Output the (x, y) coordinate of the center of the cell containing the given text.  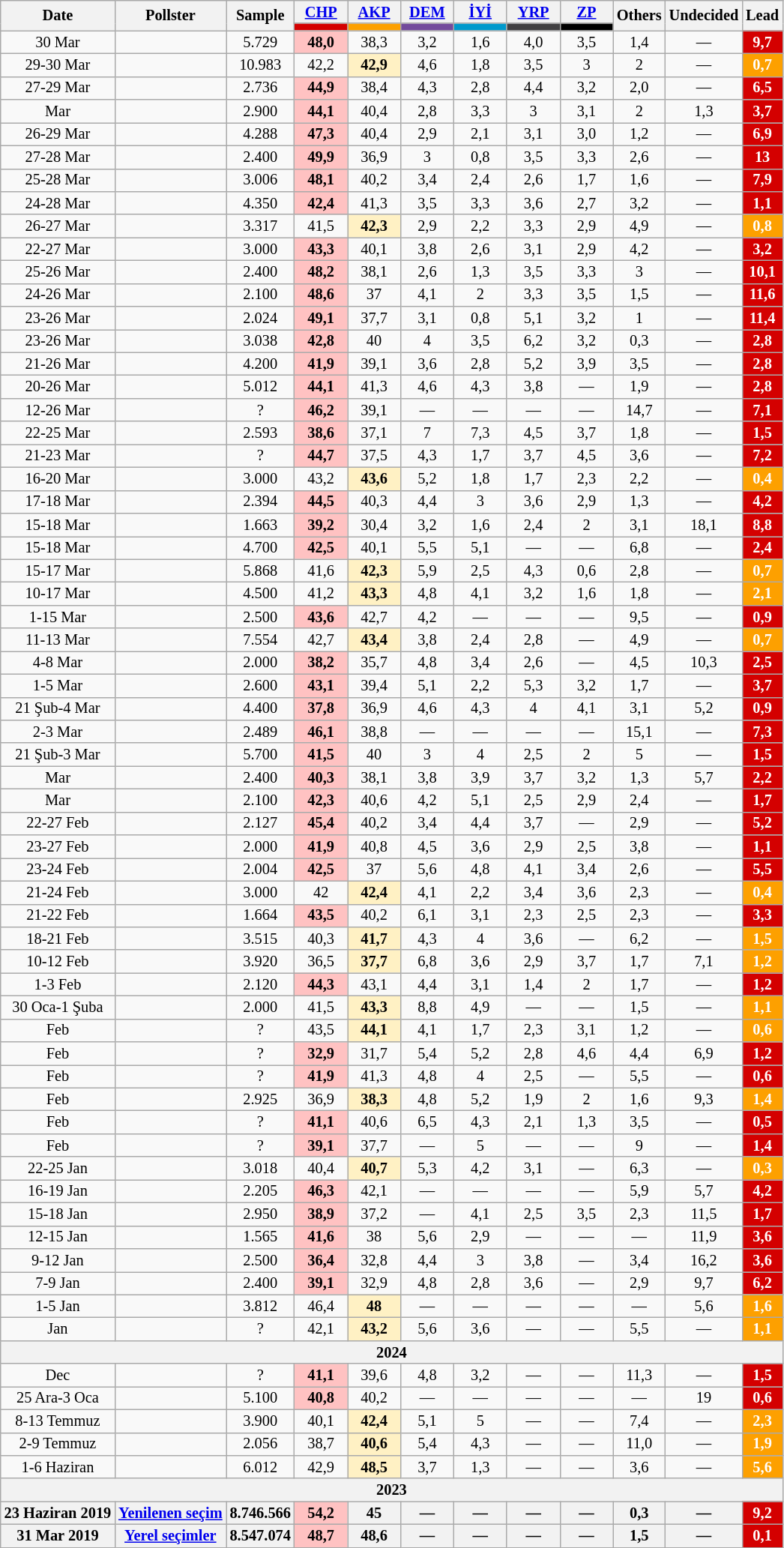
30 Mar (58, 42)
47,3 (321, 133)
7,9 (762, 180)
10.983 (261, 64)
2.394 (261, 502)
38,2 (321, 663)
7.554 (261, 640)
Lead (762, 15)
24-28 Mar (58, 202)
2.120 (261, 985)
19 (705, 1397)
49,1 (321, 318)
37,8 (321, 709)
48,1 (321, 180)
46,3 (321, 1190)
48 (375, 1306)
3.812 (261, 1306)
35,7 (375, 663)
25-26 Mar (58, 271)
21 Şub-3 Mar (58, 754)
4-8 Mar (58, 663)
2.925 (261, 1099)
11,3 (639, 1375)
11,5 (705, 1214)
26-29 Mar (58, 133)
48,0 (321, 42)
45,4 (321, 823)
3.038 (261, 340)
Undecided (705, 15)
44,7 (321, 456)
9,5 (639, 616)
2023 (391, 1490)
2-3 Mar (58, 732)
4.288 (261, 133)
22-27 Feb (58, 823)
30,4 (375, 525)
2.950 (261, 1214)
38,6 (321, 433)
48,5 (375, 1466)
5.868 (261, 571)
Date (58, 15)
14,7 (639, 409)
11,6 (762, 295)
Pollster (170, 15)
Dec (58, 1375)
2.489 (261, 732)
13 (762, 157)
46,2 (321, 409)
41,7 (375, 939)
22-27 Mar (58, 249)
16,2 (705, 1259)
3.900 (261, 1421)
11-13 Mar (58, 640)
6,1 (427, 916)
İYİ (480, 12)
CHP (321, 12)
21-26 Mar (58, 364)
37,1 (375, 433)
21-22 Feb (58, 916)
3.018 (261, 1168)
18-21 Feb (58, 939)
48,2 (321, 271)
3.317 (261, 226)
0,1 (762, 1535)
4.200 (261, 364)
15-18 Jan (58, 1214)
40,7 (375, 1168)
2.736 (261, 88)
39,2 (321, 525)
9 (639, 1145)
5.700 (261, 754)
45 (375, 1513)
3,0 (586, 133)
22-25 Jan (58, 1168)
8.746.566 (261, 1513)
20-26 Mar (58, 387)
10-17 Mar (58, 594)
37,2 (375, 1214)
32,8 (375, 1259)
Sample (261, 15)
16-20 Mar (58, 478)
ZP (586, 12)
25-28 Mar (58, 180)
23-27 Feb (58, 847)
1-5 Jan (58, 1306)
42 (321, 892)
42,2 (321, 64)
2.593 (261, 433)
1.664 (261, 916)
54,2 (321, 1513)
Yerel seçimler (170, 1535)
6.012 (261, 1466)
1-15 Mar (58, 616)
18,1 (705, 525)
39,6 (375, 1375)
9,2 (762, 1513)
4.350 (261, 202)
7,2 (762, 456)
10-12 Feb (58, 961)
AKP (375, 12)
44,9 (321, 88)
26-27 Mar (58, 226)
12-26 Mar (58, 409)
5.100 (261, 1397)
4,0 (534, 42)
15-17 Mar (58, 571)
7-9 Jan (58, 1283)
2.004 (261, 870)
1.565 (261, 1237)
8.547.074 (261, 1535)
30 Oca-1 Şuba (58, 1008)
37,5 (375, 456)
21-23 Mar (58, 456)
46,4 (321, 1306)
44,5 (321, 502)
Yenilenen seçim (170, 1513)
3.515 (261, 939)
9-12 Jan (58, 1259)
4.500 (261, 594)
38,8 (375, 732)
11,9 (705, 1237)
5.729 (261, 42)
36,4 (321, 1259)
17-18 Mar (58, 502)
2.127 (261, 823)
3.006 (261, 180)
21 Şub-4 Mar (58, 709)
0,5 (762, 1123)
2.205 (261, 1190)
46,1 (321, 732)
10,1 (762, 271)
38,7 (321, 1444)
25 Ara-3 Oca (58, 1397)
27-29 Mar (58, 88)
48,7 (321, 1535)
44,3 (321, 985)
39,4 (375, 685)
2-9 Temmuz (58, 1444)
2.024 (261, 318)
5.012 (261, 387)
1-5 Mar (58, 685)
2,0 (639, 88)
15,1 (639, 732)
4.700 (261, 547)
2,7 (586, 202)
6,3 (639, 1168)
38,4 (375, 88)
27-28 Mar (58, 157)
2.600 (261, 685)
YRP (534, 12)
31,7 (375, 1054)
31 Mar 2019 (58, 1535)
11,4 (762, 318)
4.400 (261, 709)
22-25 Mar (58, 433)
1.663 (261, 525)
43,4 (375, 640)
21-24 Feb (58, 892)
DEM (427, 12)
9,3 (705, 1099)
1-6 Haziran (58, 1466)
7,4 (639, 1421)
10,3 (705, 663)
38 (375, 1237)
16-19 Jan (58, 1190)
41,2 (321, 594)
2024 (391, 1352)
49,9 (321, 157)
42,8 (321, 340)
3.920 (261, 961)
8-13 Temmuz (58, 1421)
23 Haziran 2019 (58, 1513)
29-30 Mar (58, 64)
Jan (58, 1328)
38,9 (321, 1214)
12-15 Jan (58, 1237)
Others (639, 15)
11,0 (639, 1444)
7 (427, 433)
23-24 Feb (58, 870)
1 (639, 318)
1-3 Feb (58, 985)
2.056 (261, 1444)
2.900 (261, 111)
36,5 (321, 961)
24-26 Mar (58, 295)
